Find where the given text appears and provide that cell's center as (X, Y) coordinate. 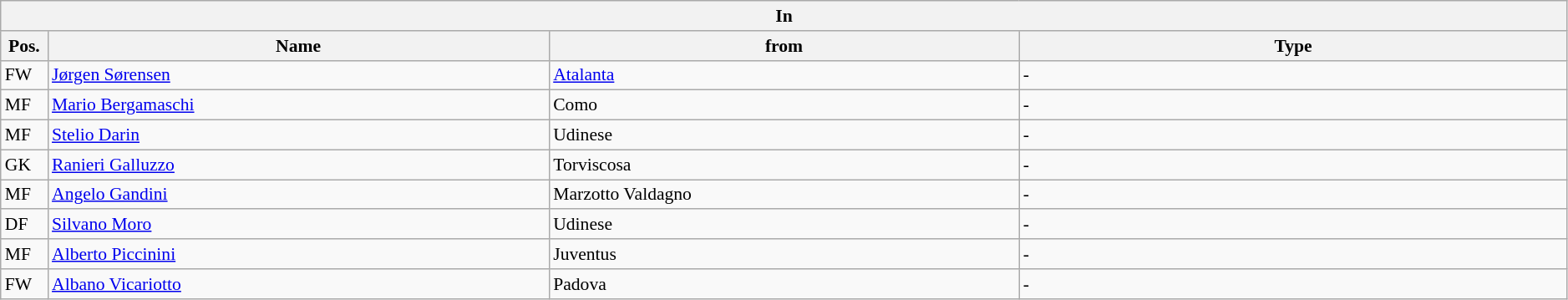
Atalanta (784, 75)
Pos. (24, 46)
Name (298, 46)
Padova (784, 284)
Mario Bergamaschi (298, 105)
Marzotto Valdagno (784, 195)
Angelo Gandini (298, 195)
Stelio Darin (298, 135)
Juventus (784, 254)
Jørgen Sørensen (298, 75)
Ranieri Galluzzo (298, 165)
Type (1293, 46)
from (784, 46)
Alberto Piccinini (298, 254)
Silvano Moro (298, 225)
Albano Vicariotto (298, 284)
DF (24, 225)
Como (784, 105)
Torviscosa (784, 165)
GK (24, 165)
In (784, 16)
